Detect which cell encompasses the target text, then output its [x, y] center coordinate. 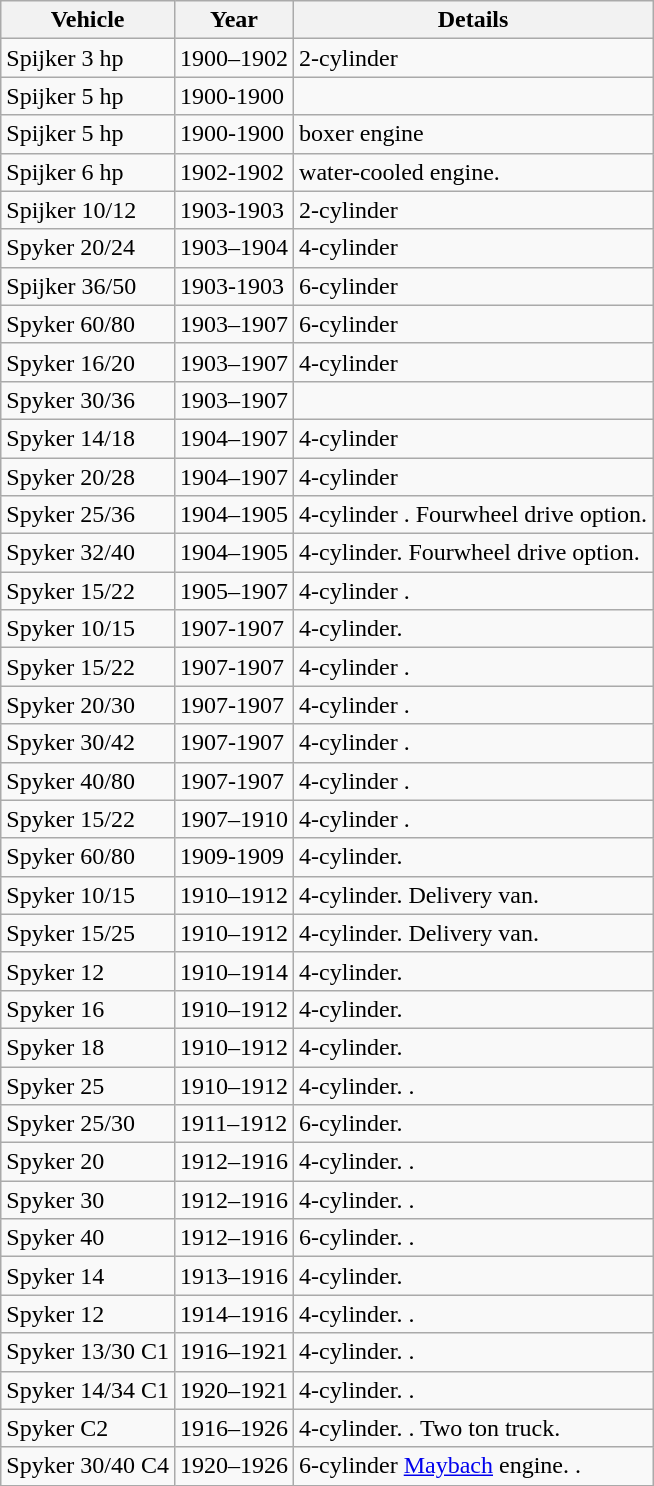
Spyker 25/36 [88, 515]
Spijker 10/12 [88, 210]
1920–1926 [234, 1466]
Spyker 14/18 [88, 438]
1916–1921 [234, 1352]
Spyker 30 [88, 1200]
water-cooled engine. [474, 172]
1916–1926 [234, 1428]
6-cylinder. [474, 1124]
Spyker 32/40 [88, 553]
6-cylinder Maybach engine. . [474, 1466]
1910–1914 [234, 971]
Spyker 13/30 C1 [88, 1352]
Spyker 25/30 [88, 1124]
1909-1909 [234, 857]
Spyker 15/25 [88, 933]
Spyker 14 [88, 1276]
Spyker 20/24 [88, 248]
4-cylinder. Fourwheel drive option. [474, 553]
Spyker 18 [88, 1047]
1903–1904 [234, 248]
1920–1921 [234, 1390]
Spyker 30/36 [88, 400]
Spyker 14/34 C1 [88, 1390]
1900–1902 [234, 58]
1905–1907 [234, 591]
Spyker 16 [88, 1009]
1902-1902 [234, 172]
1911–1912 [234, 1124]
Spyker 40/80 [88, 781]
6-cylinder. . [474, 1238]
Spyker 20/30 [88, 705]
Spyker 16/20 [88, 362]
Spyker C2 [88, 1428]
Spyker 40 [88, 1238]
Vehicle [88, 20]
Spijker 36/50 [88, 286]
4-cylinder . Fourwheel drive option. [474, 515]
Spyker 25 [88, 1085]
Year [234, 20]
1913–1916 [234, 1276]
1914–1916 [234, 1314]
Spijker 3 hp [88, 58]
Details [474, 20]
4-cylinder. . Two ton truck. [474, 1428]
Spyker 20 [88, 1162]
Spyker 30/40 C4 [88, 1466]
Spyker 30/42 [88, 743]
Spijker 6 hp [88, 172]
boxer engine [474, 134]
1907–1910 [234, 819]
Spyker 20/28 [88, 477]
